Return (X, Y) of the center of cell containing provided text 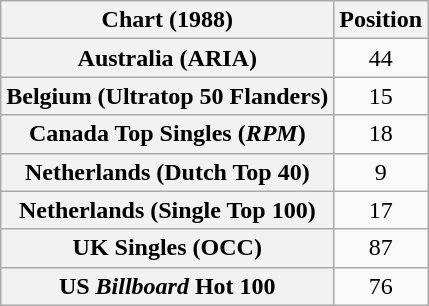
76 (381, 286)
Belgium (Ultratop 50 Flanders) (168, 96)
Canada Top Singles (RPM) (168, 134)
44 (381, 58)
87 (381, 248)
17 (381, 210)
Australia (ARIA) (168, 58)
US Billboard Hot 100 (168, 286)
9 (381, 172)
15 (381, 96)
Netherlands (Dutch Top 40) (168, 172)
18 (381, 134)
Position (381, 20)
Chart (1988) (168, 20)
UK Singles (OCC) (168, 248)
Netherlands (Single Top 100) (168, 210)
